Detect which cell encompasses the target text, then output its (x, y) center coordinate. 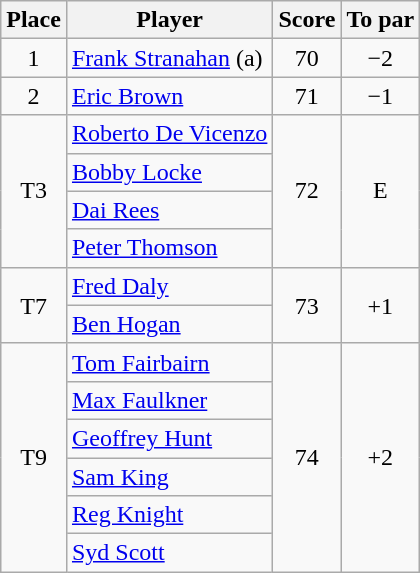
72 (307, 191)
Fred Daly (169, 286)
To par (380, 20)
−2 (380, 58)
70 (307, 58)
Roberto De Vicenzo (169, 134)
−1 (380, 96)
Eric Brown (169, 96)
2 (34, 96)
71 (307, 96)
Place (34, 20)
E (380, 191)
Dai Rees (169, 210)
+1 (380, 305)
73 (307, 305)
1 (34, 58)
Bobby Locke (169, 172)
Score (307, 20)
Sam King (169, 477)
74 (307, 457)
T9 (34, 457)
+2 (380, 457)
T7 (34, 305)
T3 (34, 191)
Peter Thomson (169, 248)
Reg Knight (169, 515)
Syd Scott (169, 553)
Max Faulkner (169, 400)
Frank Stranahan (a) (169, 58)
Player (169, 20)
Ben Hogan (169, 324)
Geoffrey Hunt (169, 438)
Tom Fairbairn (169, 362)
